Provide the (X, Y) coordinate of the cell's center where the given text is located.  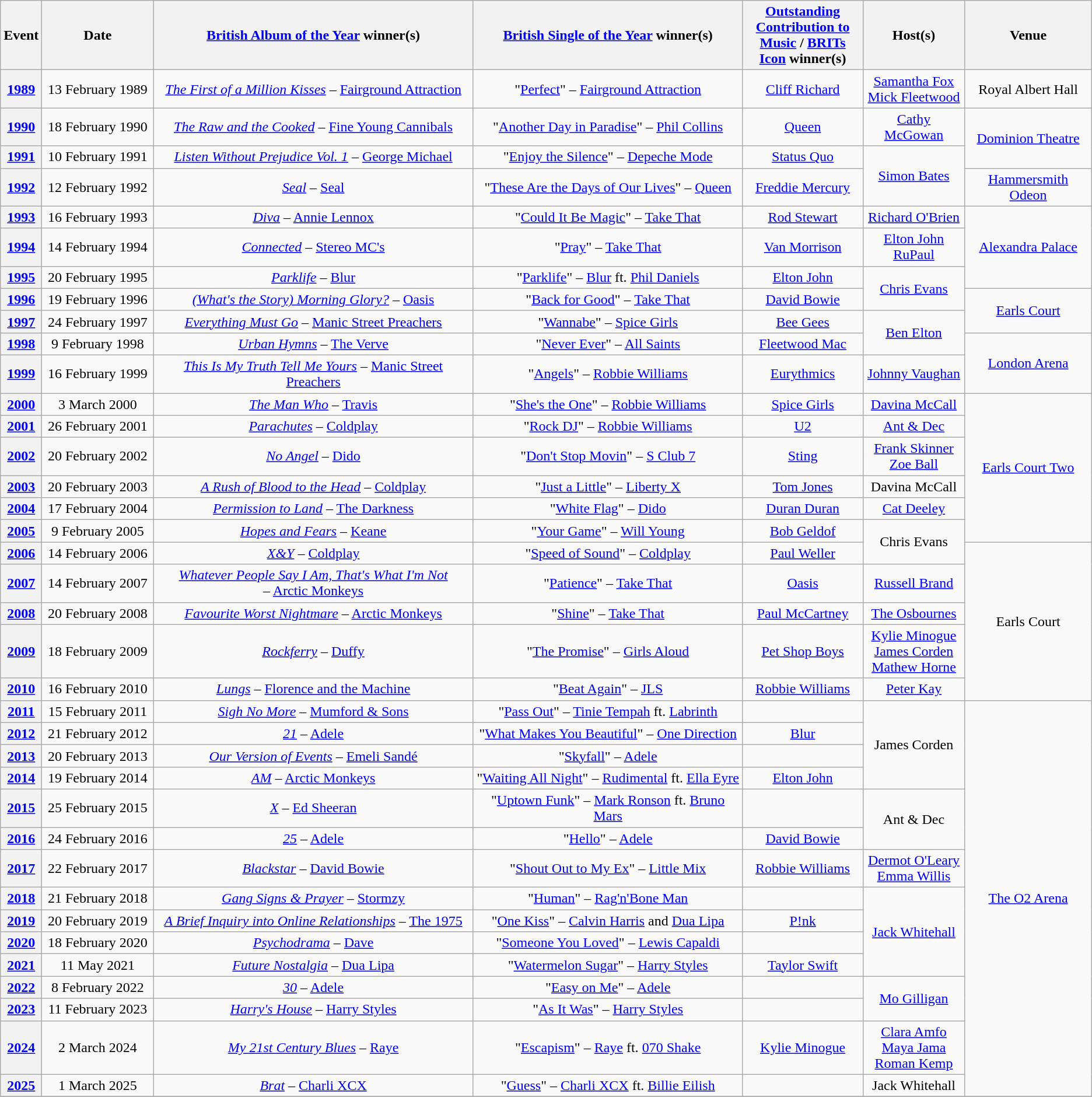
Samantha FoxMick Fleetwood (914, 89)
20 February 1995 (98, 277)
9 February 2005 (98, 531)
Richard O'Brien (914, 217)
"Speed of Sound" – Coldplay (608, 553)
Duran Duran (803, 509)
Tom Jones (803, 487)
2021 (21, 965)
19 February 1996 (98, 299)
"Wannabe" – Spice Girls (608, 322)
Whatever People Say I Am, That's What I'm Not – Arctic Monkeys (313, 584)
"One Kiss" – Calvin Harris and Dua Lipa (608, 921)
"Angels" – Robbie Williams (608, 373)
2005 (21, 531)
Future Nostalgia – Dua Lipa (313, 965)
"Shout Out to My Ex" – Little Mix (608, 868)
Alexandra Palace (1028, 247)
26 February 2001 (98, 427)
18 February 2020 (98, 943)
Hammersmith Odeon (1028, 187)
"Don't Stop Movin" – S Club 7 (608, 456)
Permission to Land – The Darkness (313, 509)
Earls Court Two (1028, 468)
12 February 1992 (98, 187)
AM – Arctic Monkeys (313, 778)
Host(s) (914, 35)
2 March 2024 (98, 1047)
Sting (803, 456)
2017 (21, 868)
11 February 2023 (98, 1009)
London Arena (1028, 363)
2006 (21, 553)
"Beat Again" – JLS (608, 689)
2001 (21, 427)
2007 (21, 584)
16 February 1999 (98, 373)
14 February 1994 (98, 247)
Blur (803, 733)
"What Makes You Beautiful" – One Direction (608, 733)
Bee Gees (803, 322)
1997 (21, 322)
U2 (803, 427)
"Shine" – Take That (608, 613)
Cat Deeley (914, 509)
1995 (21, 277)
20 February 2002 (98, 456)
Pet Shop Boys (803, 651)
2010 (21, 689)
Outstanding Contribution to Music / BRITs Icon winner(s) (803, 35)
"She's the One" – Robbie Williams (608, 404)
16 February 1993 (98, 217)
"Hello" – Adele (608, 839)
"Your Game" – Will Young (608, 531)
"Perfect" – Fairground Attraction (608, 89)
Rod Stewart (803, 217)
"The Promise" – Girls Aloud (608, 651)
Diva – Annie Lennox (313, 217)
9 February 1998 (98, 344)
2018 (21, 899)
22 February 2017 (98, 868)
Hopes and Fears – Keane (313, 531)
21 – Adele (313, 733)
Harry's House – Harry Styles (313, 1009)
Our Version of Events – Emeli Sandé (313, 756)
"Guess" – Charli XCX ft. Billie Eilish (608, 1085)
Johnny Vaughan (914, 373)
Ben Elton (914, 333)
"Enjoy the Silence" – Depeche Mode (608, 157)
Paul Weller (803, 553)
18 February 2009 (98, 651)
1990 (21, 127)
1989 (21, 89)
25 February 2015 (98, 808)
2016 (21, 839)
"Could It Be Magic" – Take That (608, 217)
2012 (21, 733)
"Escapism" – Raye ft. 070 Shake (608, 1047)
2014 (21, 778)
15 February 2011 (98, 711)
14 February 2007 (98, 584)
20 February 2019 (98, 921)
Urban Hymns – The Verve (313, 344)
"Pray" – Take That (608, 247)
Cliff Richard (803, 89)
"Skyfall" – Adele (608, 756)
"Back for Good" – Take That (608, 299)
Mo Gilligan (914, 998)
Oasis (803, 584)
James Corden (914, 745)
The First of a Million Kisses – Fairground Attraction (313, 89)
2009 (21, 651)
Paul McCartney (803, 613)
2015 (21, 808)
Peter Kay (914, 689)
2002 (21, 456)
3 March 2000 (98, 404)
1998 (21, 344)
The Raw and the Cooked – Fine Young Cannibals (313, 127)
2025 (21, 1085)
16 February 2010 (98, 689)
24 February 2016 (98, 839)
1999 (21, 373)
20 February 2013 (98, 756)
Cathy McGowan (914, 127)
20 February 2008 (98, 613)
Simon Bates (914, 176)
"Another Day in Paradise" – Phil Collins (608, 127)
"Easy on Me" – Adele (608, 987)
1996 (21, 299)
"Pass Out" – Tinie Tempah ft. Labrinth (608, 711)
"Watermelon Sugar" – Harry Styles (608, 965)
The O2 Arena (1028, 899)
2011 (21, 711)
14 February 2006 (98, 553)
20 February 2003 (98, 487)
P!nk (803, 921)
25 – Adele (313, 839)
Freddie Mercury (803, 187)
Kylie Minogue (803, 1047)
11 May 2021 (98, 965)
Spice Girls (803, 404)
21 February 2018 (98, 899)
Dominion Theatre (1028, 138)
Eurythmics (803, 373)
Sigh No More – Mumford & Sons (313, 711)
(What's the Story) Morning Glory? – Oasis (313, 299)
2013 (21, 756)
10 February 1991 (98, 157)
Kylie MinogueJames CordenMathew Horne (914, 651)
2008 (21, 613)
Lungs – Florence and the Machine (313, 689)
1994 (21, 247)
Status Quo (803, 157)
Seal – Seal (313, 187)
Parachutes – Coldplay (313, 427)
2022 (21, 987)
A Rush of Blood to the Head – Coldplay (313, 487)
Bob Geldof (803, 531)
Venue (1028, 35)
2003 (21, 487)
Royal Albert Hall (1028, 89)
Van Morrison (803, 247)
"Human" – Rag'n'Bone Man (608, 899)
Elton JohnRuPaul (914, 247)
"As It Was" – Harry Styles (608, 1009)
Favourite Worst Nightmare – Arctic Monkeys (313, 613)
Date (98, 35)
2000 (21, 404)
18 February 1990 (98, 127)
Frank SkinnerZoe Ball (914, 456)
British Single of the Year winner(s) (608, 35)
"These Are the Days of Our Lives" – Queen (608, 187)
1991 (21, 157)
X&Y – Coldplay (313, 553)
"Parklife" – Blur ft. Phil Daniels (608, 277)
2004 (21, 509)
No Angel – Dido (313, 456)
The Man Who – Travis (313, 404)
This Is My Truth Tell Me Yours – Manic Street Preachers (313, 373)
Clara AmfoMaya JamaRoman Kemp (914, 1047)
2020 (21, 943)
21 February 2012 (98, 733)
X – Ed Sheeran (313, 808)
Brat – Charli XCX (313, 1085)
30 – Adele (313, 987)
A Brief Inquiry into Online Relationships – The 1975 (313, 921)
"White Flag" – Dido (608, 509)
Everything Must Go – Manic Street Preachers (313, 322)
"Patience" – Take That (608, 584)
My 21st Century Blues – Raye (313, 1047)
Queen (803, 127)
Russell Brand (914, 584)
"Someone You Loved" – Lewis Capaldi (608, 943)
24 February 1997 (98, 322)
"Rock DJ" – Robbie Williams (608, 427)
British Album of the Year winner(s) (313, 35)
Fleetwood Mac (803, 344)
1 March 2025 (98, 1085)
Psychodrama – Dave (313, 943)
"Never Ever" – All Saints (608, 344)
2024 (21, 1047)
2019 (21, 921)
Taylor Swift (803, 965)
1993 (21, 217)
17 February 2004 (98, 509)
Blackstar – David Bowie (313, 868)
Event (21, 35)
1992 (21, 187)
13 February 1989 (98, 89)
Listen Without Prejudice Vol. 1 – George Michael (313, 157)
19 February 2014 (98, 778)
The Osbournes (914, 613)
8 February 2022 (98, 987)
"Just a Little" – Liberty X (608, 487)
Rockferry – Duffy (313, 651)
Dermot O'LearyEmma Willis (914, 868)
Parklife – Blur (313, 277)
Connected – Stereo MC's (313, 247)
"Uptown Funk" – Mark Ronson ft. Bruno Mars (608, 808)
"Waiting All Night" – Rudimental ft. Ella Eyre (608, 778)
Gang Signs & Prayer – Stormzy (313, 899)
2023 (21, 1009)
